Search for the cell housing the specified text and yield its [X, Y] center coordinate. 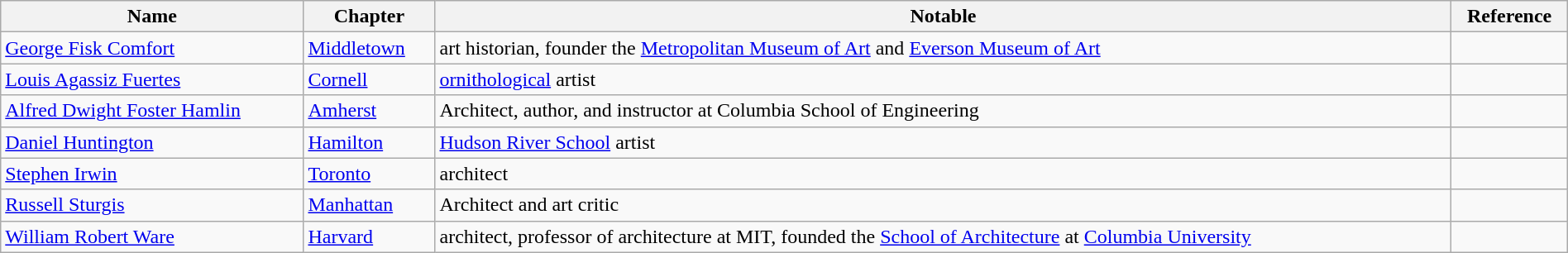
Daniel Huntington [152, 142]
ornithological artist [943, 79]
Toronto [369, 174]
Harvard [369, 236]
Reference [1509, 17]
architect, professor of architecture at MIT, founded the School of Architecture at Columbia University [943, 236]
Hudson River School artist [943, 142]
Architect and art critic [943, 205]
architect [943, 174]
Notable [943, 17]
Chapter [369, 17]
William Robert Ware [152, 236]
Manhattan [369, 205]
Alfred Dwight Foster Hamlin [152, 111]
Hamilton [369, 142]
Cornell [369, 79]
Name [152, 17]
Stephen Irwin [152, 174]
art historian, founder the Metropolitan Museum of Art and Everson Museum of Art [943, 48]
Middletown [369, 48]
Amherst [369, 111]
George Fisk Comfort [152, 48]
Architect, author, and instructor at Columbia School of Engineering [943, 111]
Russell Sturgis [152, 205]
Louis Agassiz Fuertes [152, 79]
